Return the [X, Y] coordinate for the center point of the cell that contains the specified text.  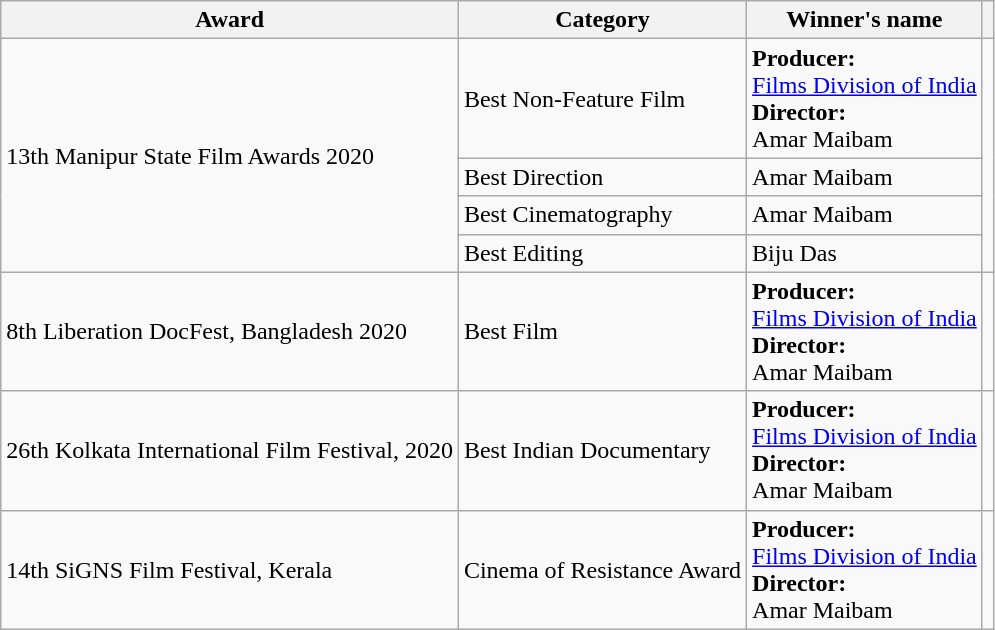
Biju Das [865, 253]
14th SiGNS Film Festival, Kerala [230, 570]
Winner's name [865, 20]
Best Editing [602, 253]
26th Kolkata International Film Festival, 2020 [230, 450]
Best Non-Feature Film [602, 98]
Category [602, 20]
Award [230, 20]
Best Indian Documentary [602, 450]
8th Liberation DocFest, Bangladesh 2020 [230, 332]
Best Direction [602, 177]
Cinema of Resistance Award [602, 570]
Best Cinematography [602, 215]
Best Film [602, 332]
13th Manipur State Film Awards 2020 [230, 156]
